Extract the [x, y] coordinate from the center of the cell holding the provided text.  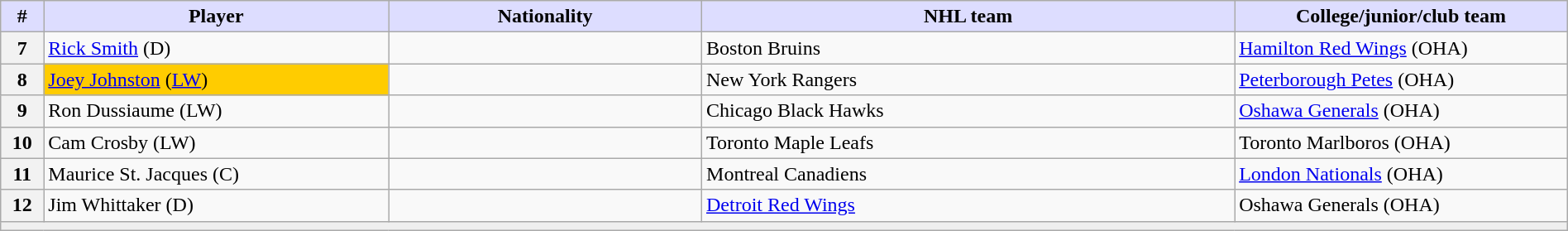
8 [22, 79]
Joey Johnston (LW) [217, 79]
Peterborough Petes (OHA) [1401, 79]
7 [22, 48]
Rick Smith (D) [217, 48]
London Nationals (OHA) [1401, 174]
10 [22, 142]
9 [22, 111]
Ron Dussiaume (LW) [217, 111]
Montreal Canadiens [968, 174]
Nationality [546, 17]
11 [22, 174]
College/junior/club team [1401, 17]
Hamilton Red Wings (OHA) [1401, 48]
NHL team [968, 17]
Cam Crosby (LW) [217, 142]
Toronto Maple Leafs [968, 142]
Boston Bruins [968, 48]
# [22, 17]
Maurice St. Jacques (C) [217, 174]
Toronto Marlboros (OHA) [1401, 142]
Player [217, 17]
New York Rangers [968, 79]
Chicago Black Hawks [968, 111]
Detroit Red Wings [968, 205]
Jim Whittaker (D) [217, 205]
12 [22, 205]
